Find where the given text appears and provide that cell's center as (x, y) coordinate. 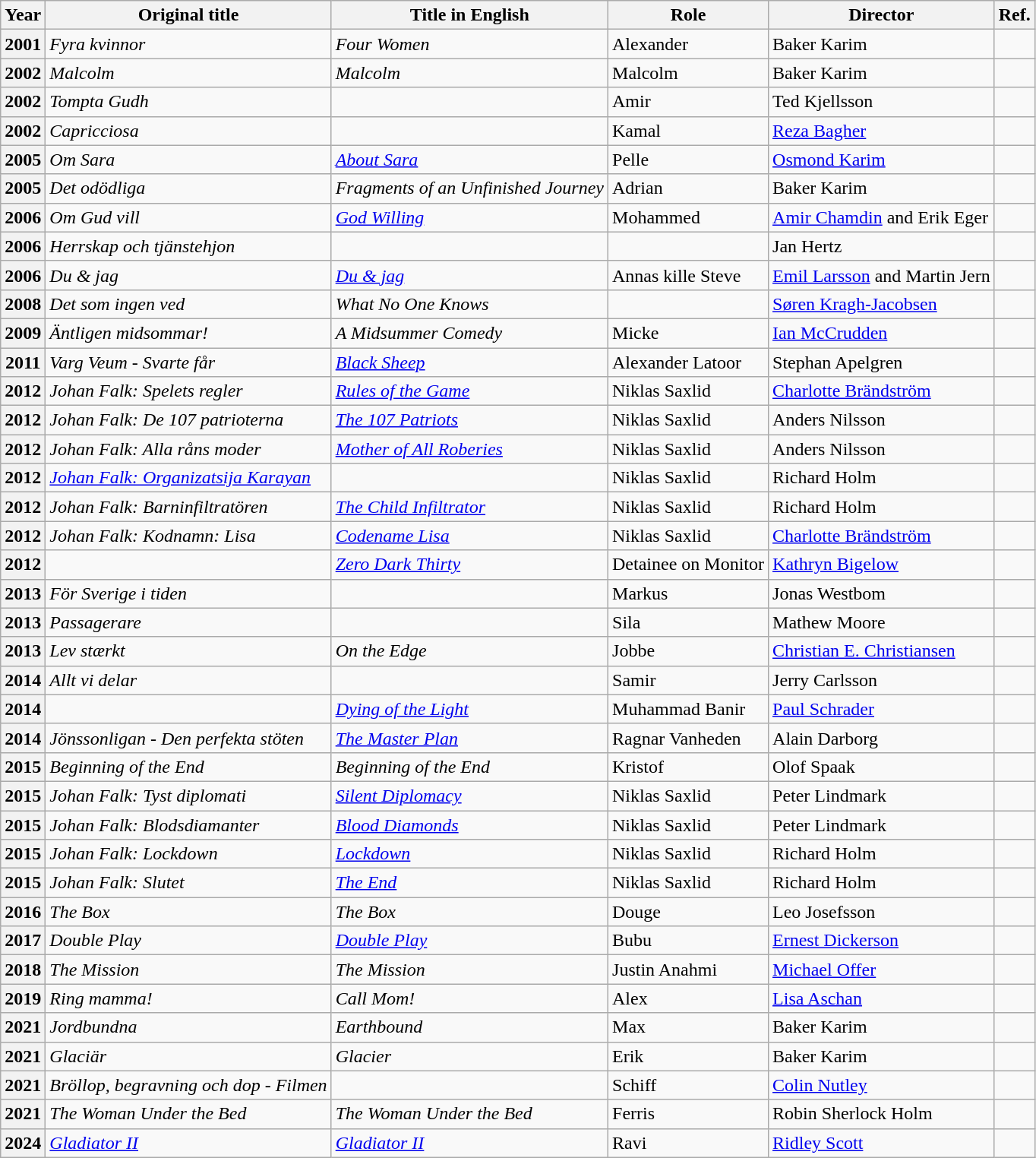
2019 (23, 998)
Christian E. Christiansen (882, 651)
Annas kille Steve (688, 275)
Passagerare (188, 622)
Johan Falk: Slutet (188, 883)
Ridley Scott (882, 1143)
Glaciär (188, 1056)
Pelle (688, 160)
Kristof (688, 767)
Leo Josefsson (882, 912)
Ring mamma! (188, 998)
Alain Darborg (882, 738)
Glacier (469, 1056)
Kamal (688, 131)
Johan Falk: Lockdown (188, 854)
2024 (23, 1143)
Reza Bagher (882, 131)
Fragments of an Unfinished Journey (469, 188)
Om Gud vill (188, 217)
Rules of the Game (469, 391)
The End (469, 883)
Ref. (1015, 15)
Justin Anahmi (688, 970)
Tompta Gudh (188, 102)
Four Women (469, 44)
Amir Chamdin and Erik Eger (882, 217)
Blood Diamonds (469, 824)
Ragnar Vanheden (688, 738)
Fyra kvinnor (188, 44)
Det odödliga (188, 188)
Role (688, 15)
2001 (23, 44)
Kathryn Bigelow (882, 565)
Detainee on Monitor (688, 565)
Jordbundna (188, 1027)
Capricciosa (188, 131)
Johan Falk: Tyst diplomati (188, 796)
2011 (23, 362)
Alexander (688, 44)
Jan Hertz (882, 246)
Max (688, 1027)
What No One Knows (469, 304)
Johan Falk: Spelets regler (188, 391)
Micke (688, 333)
Codename Lisa (469, 536)
Lev stærkt (188, 651)
Samir (688, 680)
Black Sheep (469, 362)
Earthbound (469, 1027)
För Sverige i tiden (188, 593)
Johan Falk: Alla råns moder (188, 449)
Om Sara (188, 160)
2009 (23, 333)
Herrskap och tjänstehjon (188, 246)
Year (23, 15)
Lockdown (469, 854)
2016 (23, 912)
Stephan Apelgren (882, 362)
Markus (688, 593)
Bubu (688, 941)
The 107 Patriots (469, 420)
Ravi (688, 1143)
Erik (688, 1056)
Osmond Karim (882, 160)
Director (882, 15)
Zero Dark Thirty (469, 565)
Johan Falk: De 107 patrioterna (188, 420)
2017 (23, 941)
Jönssonligan - Den perfekta stöten (188, 738)
Title in English (469, 15)
Paul Schrader (882, 709)
Dying of the Light (469, 709)
Call Mom! (469, 998)
Bröllop, begravning och dop - Filmen (188, 1085)
Robin Sherlock Holm (882, 1114)
About Sara (469, 160)
The Master Plan (469, 738)
Johan Falk: Barninfiltratören (188, 507)
Det som ingen ved (188, 304)
Silent Diplomacy (469, 796)
Douge (688, 912)
The Child Infiltrator (469, 507)
Ferris (688, 1114)
Alex (688, 998)
Jobbe (688, 651)
Johan Falk: Blodsdiamanter (188, 824)
Ernest Dickerson (882, 941)
God Willing (469, 217)
Ted Kjellsson (882, 102)
On the Edge (469, 651)
Mathew Moore (882, 622)
Original title (188, 15)
Johan Falk: Kodnamn: Lisa (188, 536)
Mother of All Roberies (469, 449)
Johan Falk: Organizatsija Karayan (188, 478)
Amir (688, 102)
Adrian (688, 188)
Jerry Carlsson (882, 680)
Äntligen midsommar! (188, 333)
Muhammad Banir (688, 709)
Jonas Westbom (882, 593)
Lisa Aschan (882, 998)
Olof Spaak (882, 767)
Varg Veum - Svarte får (188, 362)
Mohammed (688, 217)
Allt vi delar (188, 680)
Sila (688, 622)
2018 (23, 970)
Schiff (688, 1085)
Søren Kragh-Jacobsen (882, 304)
Emil Larsson and Martin Jern (882, 275)
2008 (23, 304)
Ian McCrudden (882, 333)
Alexander Latoor (688, 362)
Colin Nutley (882, 1085)
A Midsummer Comedy (469, 333)
Michael Offer (882, 970)
